Find where the given text appears and provide that cell's center as [X, Y] coordinate. 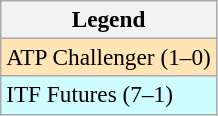
Legend [108, 19]
ITF Futures (7–1) [108, 95]
ATP Challenger (1–0) [108, 57]
